Locate the cell with the specified text and output its [x, y] center coordinate. 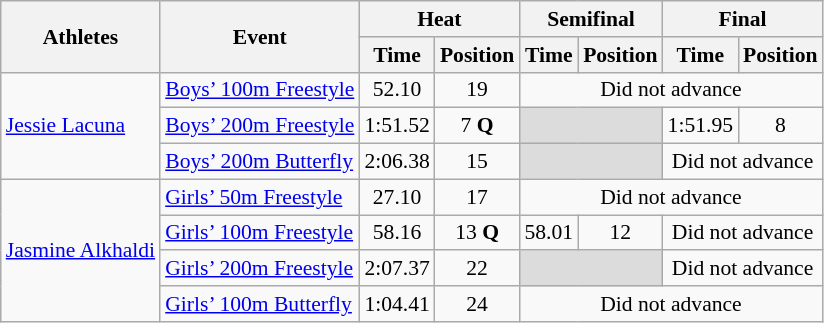
Final [743, 19]
22 [477, 269]
Girls’ 100m Freestyle [260, 233]
17 [477, 197]
58.16 [396, 233]
Heat [439, 19]
15 [477, 162]
24 [477, 304]
7 Q [477, 126]
13 Q [477, 233]
12 [620, 233]
Jessie Lacuna [80, 126]
Event [260, 36]
Jasmine Alkhaldi [80, 250]
52.10 [396, 90]
58.01 [548, 233]
2:06.38 [396, 162]
Athletes [80, 36]
27.10 [396, 197]
Semifinal [590, 19]
Boys’ 200m Butterfly [260, 162]
Girls’ 50m Freestyle [260, 197]
1:51.52 [396, 126]
Girls’ 100m Butterfly [260, 304]
Boys’ 200m Freestyle [260, 126]
8 [780, 126]
1:51.95 [700, 126]
Boys’ 100m Freestyle [260, 90]
2:07.37 [396, 269]
19 [477, 90]
Girls’ 200m Freestyle [260, 269]
1:04.41 [396, 304]
